Extract the (X, Y) coordinate from the center of the cell holding the provided text.  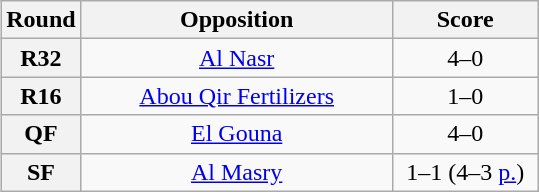
QF (41, 134)
Al Masry (236, 172)
Al Nasr (236, 58)
R16 (41, 96)
SF (41, 172)
R32 (41, 58)
1–0 (465, 96)
Opposition (236, 20)
1–1 (4–3 p.) (465, 172)
Round (41, 20)
Abou Qir Fertilizers (236, 96)
El Gouna (236, 134)
Score (465, 20)
